From the cell containing the given text, extract its center point as (X, Y) coordinate. 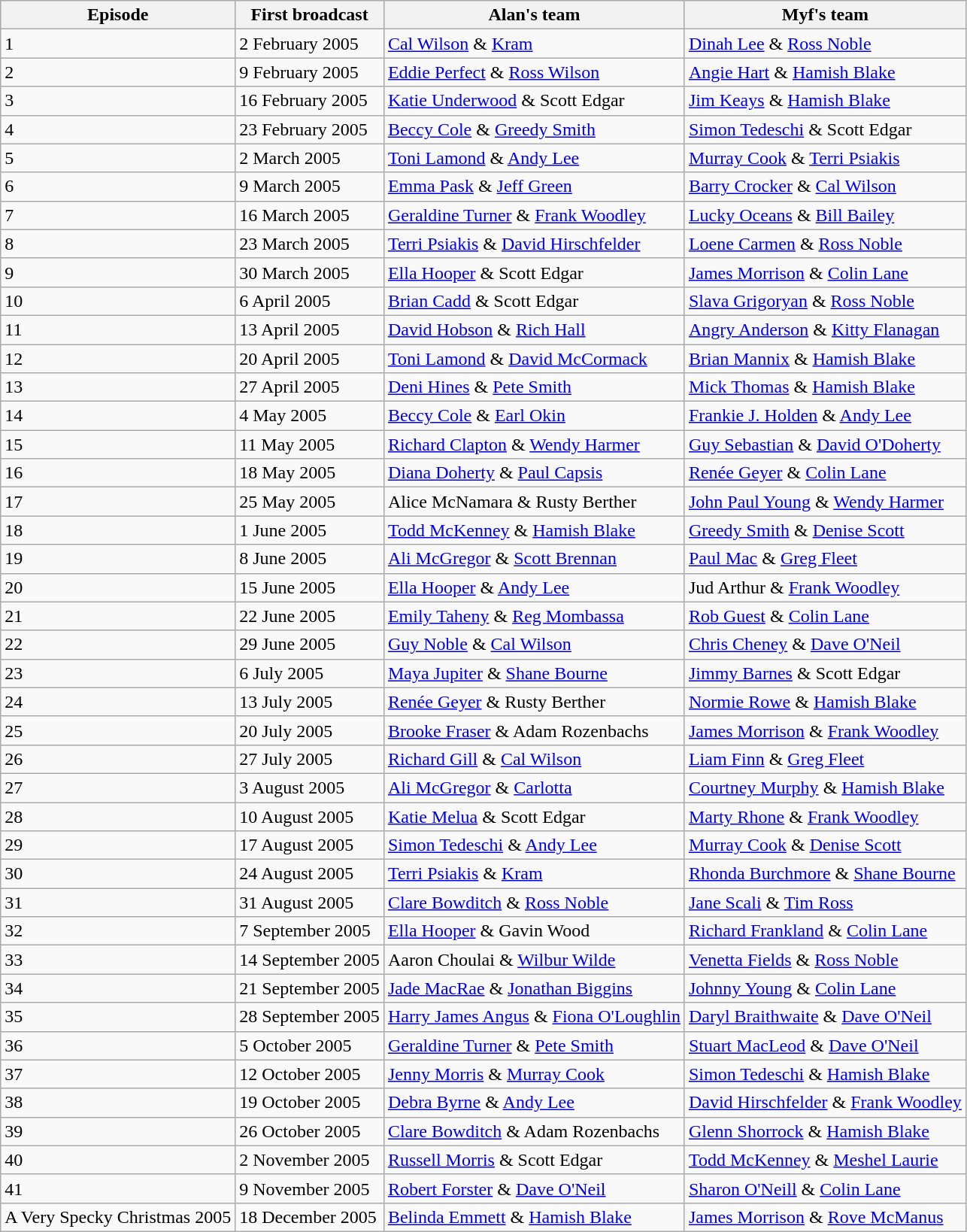
Terri Psiakis & Kram (534, 874)
1 June 2005 (310, 530)
32 (118, 931)
3 August 2005 (310, 787)
4 May 2005 (310, 416)
13 July 2005 (310, 702)
16 (118, 473)
1 (118, 44)
Toni Lamond & Andy Lee (534, 158)
Maya Jupiter & Shane Bourne (534, 673)
20 July 2005 (310, 730)
19 (118, 559)
Frankie J. Holden & Andy Lee (825, 416)
18 December 2005 (310, 1217)
Clare Bowditch & Ross Noble (534, 903)
29 June 2005 (310, 645)
Richard Clapton & Wendy Harmer (534, 445)
Debra Byrne & Andy Lee (534, 1103)
David Hirschfelder & Frank Woodley (825, 1103)
Dinah Lee & Ross Noble (825, 44)
Brooke Fraser & Adam Rozenbachs (534, 730)
Aaron Choulai & Wilbur Wilde (534, 960)
Terri Psiakis & David Hirschfelder (534, 244)
Chris Cheney & Dave O'Neil (825, 645)
13 April 2005 (310, 329)
Ali McGregor & Scott Brennan (534, 559)
Renée Geyer & Colin Lane (825, 473)
Todd McKenney & Meshel Laurie (825, 1160)
Clare Bowditch & Adam Rozenbachs (534, 1131)
26 October 2005 (310, 1131)
26 (118, 759)
John Paul Young & Wendy Harmer (825, 502)
Robert Forster & Dave O'Neil (534, 1188)
Lucky Oceans & Bill Bailey (825, 215)
11 May 2005 (310, 445)
6 April 2005 (310, 301)
Russell Morris & Scott Edgar (534, 1160)
5 (118, 158)
Brian Mannix & Hamish Blake (825, 359)
8 (118, 244)
Jim Keays & Hamish Blake (825, 101)
30 (118, 874)
19 October 2005 (310, 1103)
Ali McGregor & Carlotta (534, 787)
Harry James Angus & Fiona O'Loughlin (534, 1017)
9 November 2005 (310, 1188)
40 (118, 1160)
Murray Cook & Denise Scott (825, 845)
7 (118, 215)
Jimmy Barnes & Scott Edgar (825, 673)
10 August 2005 (310, 816)
34 (118, 988)
Courtney Murphy & Hamish Blake (825, 787)
Stuart MacLeod & Dave O'Neil (825, 1045)
Jade MacRae & Jonathan Biggins (534, 988)
Beccy Cole & Greedy Smith (534, 129)
12 October 2005 (310, 1074)
Johnny Young & Colin Lane (825, 988)
Katie Underwood & Scott Edgar (534, 101)
Brian Cadd & Scott Edgar (534, 301)
Emma Pask & Jeff Green (534, 187)
16 March 2005 (310, 215)
9 (118, 272)
First broadcast (310, 15)
35 (118, 1017)
Todd McKenney & Hamish Blake (534, 530)
Simon Tedeschi & Andy Lee (534, 845)
30 March 2005 (310, 272)
17 August 2005 (310, 845)
Normie Rowe & Hamish Blake (825, 702)
15 (118, 445)
29 (118, 845)
Slava Grigoryan & Ross Noble (825, 301)
Geraldine Turner & Frank Woodley (534, 215)
14 September 2005 (310, 960)
Cal Wilson & Kram (534, 44)
24 August 2005 (310, 874)
Glenn Shorrock & Hamish Blake (825, 1131)
37 (118, 1074)
25 May 2005 (310, 502)
14 (118, 416)
James Morrison & Rove McManus (825, 1217)
James Morrison & Frank Woodley (825, 730)
2 (118, 72)
Renée Geyer & Rusty Berther (534, 702)
6 July 2005 (310, 673)
22 (118, 645)
Myf's team (825, 15)
Deni Hines & Pete Smith (534, 387)
Simon Tedeschi & Hamish Blake (825, 1074)
Angie Hart & Hamish Blake (825, 72)
2 February 2005 (310, 44)
21 September 2005 (310, 988)
22 June 2005 (310, 616)
18 May 2005 (310, 473)
Toni Lamond & David McCormack (534, 359)
27 April 2005 (310, 387)
Paul Mac & Greg Fleet (825, 559)
28 September 2005 (310, 1017)
Loene Carmen & Ross Noble (825, 244)
Venetta Fields & Ross Noble (825, 960)
Marty Rhone & Frank Woodley (825, 816)
41 (118, 1188)
16 February 2005 (310, 101)
13 (118, 387)
Diana Doherty & Paul Capsis (534, 473)
38 (118, 1103)
Ella Hooper & Andy Lee (534, 587)
18 (118, 530)
12 (118, 359)
Jenny Morris & Murray Cook (534, 1074)
23 (118, 673)
Belinda Emmett & Hamish Blake (534, 1217)
8 June 2005 (310, 559)
27 July 2005 (310, 759)
Beccy Cole & Earl Okin (534, 416)
23 February 2005 (310, 129)
James Morrison & Colin Lane (825, 272)
Emily Taheny & Reg Mombassa (534, 616)
Rhonda Burchmore & Shane Bourne (825, 874)
9 February 2005 (310, 72)
10 (118, 301)
Alice McNamara & Rusty Berther (534, 502)
31 August 2005 (310, 903)
3 (118, 101)
6 (118, 187)
Eddie Perfect & Ross Wilson (534, 72)
Greedy Smith & Denise Scott (825, 530)
23 March 2005 (310, 244)
9 March 2005 (310, 187)
27 (118, 787)
28 (118, 816)
Jud Arthur & Frank Woodley (825, 587)
20 April 2005 (310, 359)
4 (118, 129)
Murray Cook & Terri Psiakis (825, 158)
Liam Finn & Greg Fleet (825, 759)
Rob Guest & Colin Lane (825, 616)
Katie Melua & Scott Edgar (534, 816)
Simon Tedeschi & Scott Edgar (825, 129)
Richard Frankland & Colin Lane (825, 931)
39 (118, 1131)
Ella Hooper & Scott Edgar (534, 272)
A Very Specky Christmas 2005 (118, 1217)
Alan's team (534, 15)
36 (118, 1045)
Geraldine Turner & Pete Smith (534, 1045)
2 March 2005 (310, 158)
Mick Thomas & Hamish Blake (825, 387)
Episode (118, 15)
11 (118, 329)
33 (118, 960)
Guy Noble & Cal Wilson (534, 645)
17 (118, 502)
Ella Hooper & Gavin Wood (534, 931)
31 (118, 903)
Daryl Braithwaite & Dave O'Neil (825, 1017)
25 (118, 730)
21 (118, 616)
Jane Scali & Tim Ross (825, 903)
Guy Sebastian & David O'Doherty (825, 445)
Sharon O'Neill & Colin Lane (825, 1188)
15 June 2005 (310, 587)
David Hobson & Rich Hall (534, 329)
Barry Crocker & Cal Wilson (825, 187)
2 November 2005 (310, 1160)
24 (118, 702)
5 October 2005 (310, 1045)
20 (118, 587)
Richard Gill & Cal Wilson (534, 759)
Angry Anderson & Kitty Flanagan (825, 329)
7 September 2005 (310, 931)
